Identify which cell holds the provided text, then report its (X, Y) central coordinate. 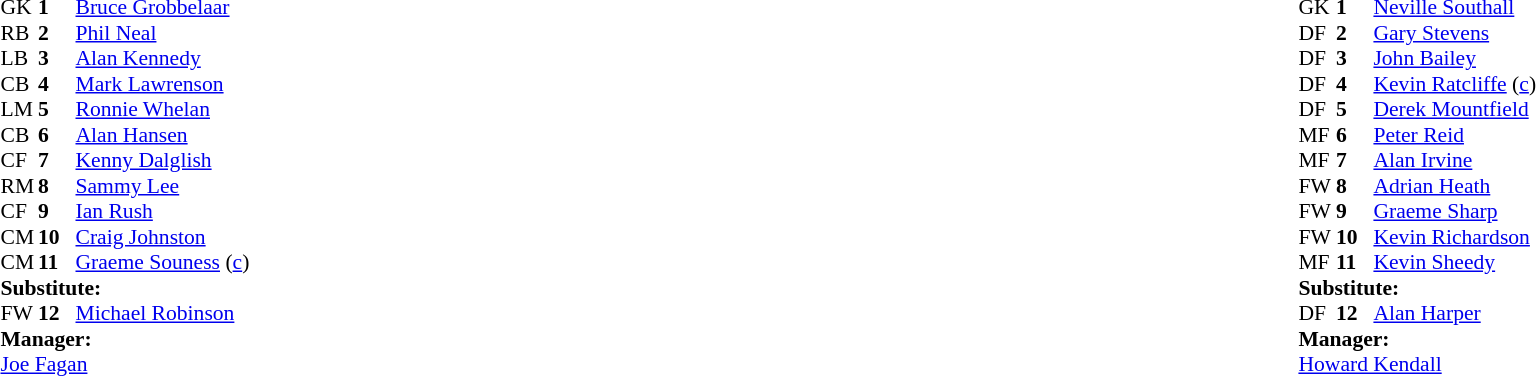
Kevin Richardson (1454, 237)
Ian Rush (163, 211)
Kevin Ratcliffe (c) (1454, 84)
Kenny Dalglish (163, 161)
Mark Lawrenson (163, 84)
Ronnie Whelan (163, 109)
Sammy Lee (163, 186)
Kevin Sheedy (1454, 263)
RB (19, 33)
Derek Mountfield (1454, 109)
Adrian Heath (1454, 186)
Craig Johnston (163, 237)
John Bailey (1454, 59)
Graeme Souness (c) (163, 263)
Alan Harper (1454, 313)
Gary Stevens (1454, 33)
Alan Irvine (1454, 161)
Alan Kennedy (163, 59)
Alan Hansen (163, 135)
LM (19, 109)
Peter Reid (1454, 135)
Graeme Sharp (1454, 211)
Michael Robinson (163, 313)
RM (19, 186)
Phil Neal (163, 33)
LB (19, 59)
